Output the [x, y] coordinate of the center of the cell containing the given text.  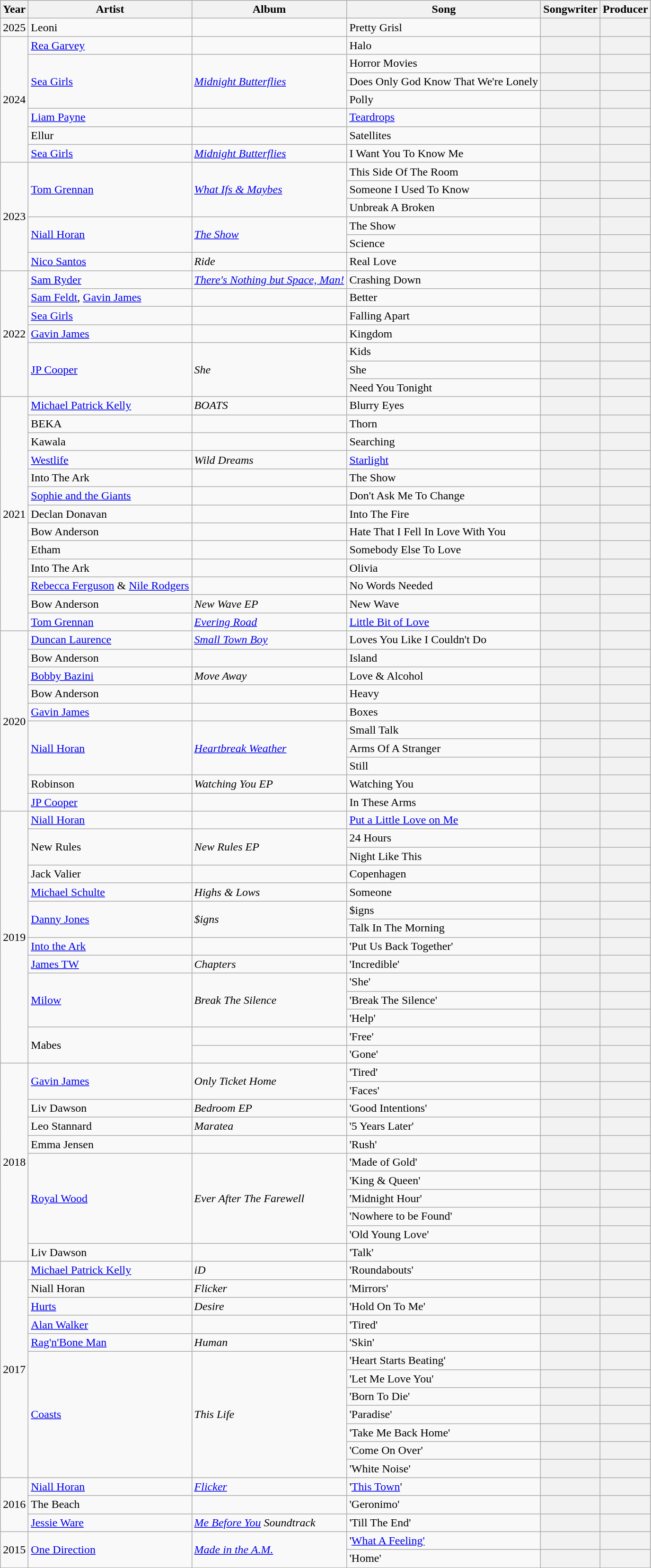
Only Ticket Home [269, 1081]
2020 [14, 721]
Little Bit of Love [444, 622]
Kids [444, 352]
'King & Queen' [444, 1180]
24 Hours [444, 838]
Heavy [444, 694]
In These Arms [444, 802]
Into The Fire [444, 514]
Jack Valier [110, 874]
Watching You EP [269, 784]
Album [269, 9]
I Want You To Know Me [444, 153]
Ride [269, 262]
Move Away [269, 676]
Sam Feldt, Gavin James [110, 298]
2016 [14, 1505]
Bobby Bazini [110, 676]
'Nowhere to be Found' [444, 1216]
'Midnight Hour' [444, 1198]
Starlight [444, 460]
'What A Feeling' [444, 1541]
'She' [444, 982]
Duncan Laurence [110, 640]
New Rules [110, 847]
'Hold On To Me' [444, 1306]
Evering Road [269, 622]
'Good Intentions' [444, 1108]
2017 [14, 1370]
'Home' [444, 1559]
Producer [625, 9]
Unbreak A Broken [444, 207]
'Roundabouts' [444, 1270]
Sophie and the Giants [110, 496]
Kingdom [444, 334]
Someone [444, 892]
New Wave [444, 604]
Pretty Grisl [444, 27]
'Born To Die' [444, 1397]
2015 [14, 1550]
Science [444, 244]
'This Town' [444, 1487]
Mabes [110, 1045]
'Skin' [444, 1342]
Halo [444, 45]
The Beach [110, 1505]
'Old Young Love' [444, 1234]
Small Talk [444, 730]
Alan Walker [110, 1324]
2023 [14, 216]
'Mirrors' [444, 1288]
No Words Needed [444, 586]
Leoni [110, 27]
Horror Movies [444, 63]
New Wave EP [269, 604]
Maratea [269, 1126]
Bedroom EP [269, 1108]
Still [444, 766]
Etham [110, 550]
Blurry Eyes [444, 406]
'Put Us Back Together' [444, 946]
Teardrops [444, 117]
Does Only God Know That We're Lonely [444, 81]
'Help' [444, 1018]
Michael Schulte [110, 892]
Arms Of A Stranger [444, 748]
Desire [269, 1306]
Ever After The Farewell [269, 1198]
Into the Ark [110, 946]
Somebody Else To Love [444, 550]
Better [444, 298]
Liam Payne [110, 117]
Songwriter [571, 9]
Made in the A.M. [269, 1550]
Song [444, 9]
Nico Santos [110, 262]
'Faces' [444, 1090]
'Incredible' [444, 964]
One Direction [110, 1550]
'White Noise' [444, 1469]
Copenhagen [444, 874]
Crashing Down [444, 280]
'Made of Gold' [444, 1162]
Ellur [110, 135]
'Geronimo' [444, 1505]
Westlife [110, 460]
Olivia [444, 568]
Island [444, 658]
Someone I Used To Know [444, 189]
2024 [14, 99]
'5 Years Later' [444, 1126]
2025 [14, 27]
2022 [14, 334]
Royal Wood [110, 1198]
'Rush' [444, 1144]
Chapters [269, 964]
'Let Me Love You' [444, 1379]
Me Before You Soundtrack [269, 1523]
2021 [14, 514]
Artist [110, 9]
Year [14, 9]
'Till The End' [444, 1523]
Wild Dreams [269, 460]
Sam Ryder [110, 280]
'Heart Starts Beating' [444, 1360]
'Gone' [444, 1054]
2019 [14, 937]
Falling Apart [444, 316]
Human [269, 1342]
Rebecca Ferguson & Nile Rodgers [110, 586]
BOATS [269, 406]
Watching You [444, 784]
2018 [14, 1162]
Jessie Ware [110, 1523]
Need You Tonight [444, 388]
Boxes [444, 712]
Small Town Boy [269, 640]
Emma Jensen [110, 1144]
Danny Jones [110, 919]
Love & Alcohol [444, 676]
What Ifs & Maybes [269, 189]
'Free' [444, 1036]
Don't Ask Me To Change [444, 496]
BEKA [110, 424]
Loves You Like I Couldn't Do [444, 640]
There's Nothing but Space, Man! [269, 280]
Milow [110, 1000]
James TW [110, 964]
Satellites [444, 135]
'Take Me Back Home' [444, 1433]
Heartbreak Weather [269, 748]
'Come On Over' [444, 1451]
'Break The Silence' [444, 1000]
Put a Little Love on Me [444, 820]
Polly [444, 99]
iD [269, 1270]
Hate That I Fell In Love With You [444, 532]
Highs & Lows [269, 892]
Rag'n'Bone Man [110, 1342]
Declan Donavan [110, 514]
Robinson [110, 784]
'Talk' [444, 1252]
Hurts [110, 1306]
Kawala [110, 442]
Thorn [444, 424]
Night Like This [444, 856]
Coasts [110, 1414]
This Side Of The Room [444, 171]
Rea Garvey [110, 45]
Leo Stannard [110, 1126]
'Paradise' [444, 1415]
Real Love [444, 262]
Searching [444, 442]
Talk In The Morning [444, 928]
Break The Silence [269, 1000]
This Life [269, 1414]
New Rules EP [269, 847]
